Identify which cell holds the provided text, then report its (x, y) central coordinate. 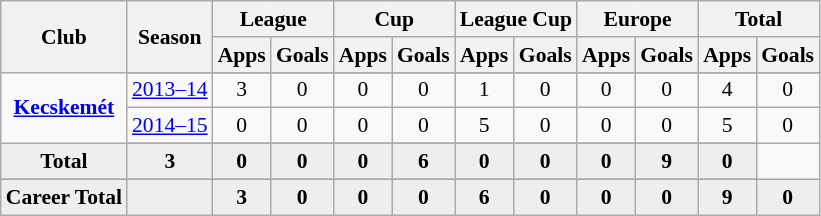
1 (484, 90)
Kecskemét (64, 108)
2014–15 (170, 126)
Cup (394, 19)
2013–14 (170, 90)
Club (64, 36)
Career Total (64, 197)
League (274, 19)
Europe (638, 19)
Season (170, 36)
4 (727, 90)
League Cup (516, 19)
